Extract the [x, y] coordinate from the center of the cell holding the provided text.  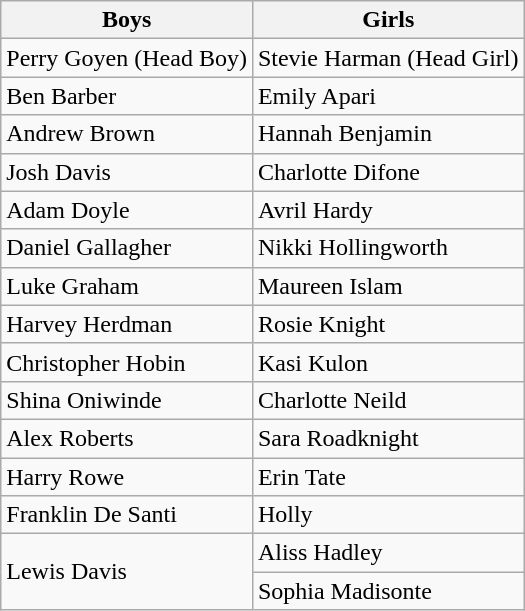
Kasi Kulon [388, 362]
Shina Oniwinde [127, 400]
Daniel Gallagher [127, 248]
Emily Apari [388, 96]
Perry Goyen (Head Boy) [127, 58]
Harvey Herdman [127, 324]
Charlotte Neild [388, 400]
Avril Hardy [388, 210]
Franklin De Santi [127, 515]
Girls [388, 20]
Sophia Madisonte [388, 591]
Aliss Hadley [388, 553]
Adam Doyle [127, 210]
Maureen Islam [388, 286]
Nikki Hollingworth [388, 248]
Luke Graham [127, 286]
Erin Tate [388, 477]
Boys [127, 20]
Alex Roberts [127, 438]
Charlotte Difone [388, 172]
Lewis Davis [127, 572]
Harry Rowe [127, 477]
Rosie Knight [388, 324]
Sara Roadknight [388, 438]
Ben Barber [127, 96]
Josh Davis [127, 172]
Stevie Harman (Head Girl) [388, 58]
Christopher Hobin [127, 362]
Hannah Benjamin [388, 134]
Holly [388, 515]
Andrew Brown [127, 134]
